Return the (X, Y) coordinate for the center point of the cell that contains the specified text.  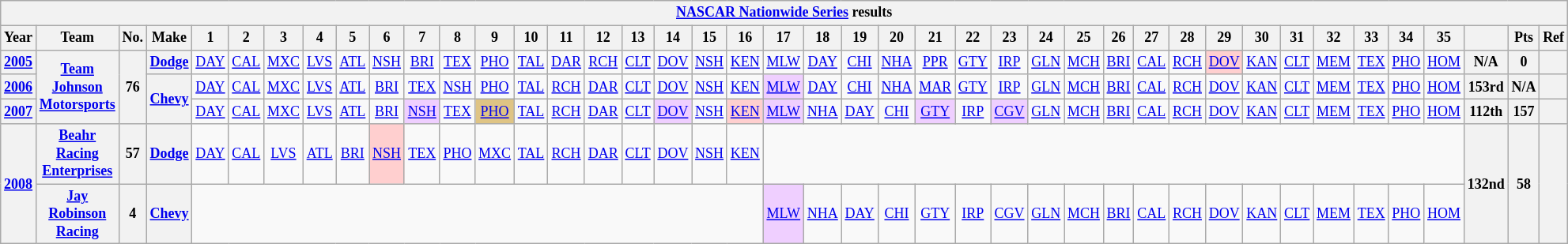
PPR (935, 62)
58 (1524, 184)
Year (19, 38)
27 (1151, 38)
0 (1524, 62)
157 (1524, 111)
15 (710, 38)
24 (1046, 38)
7 (422, 38)
21 (935, 38)
29 (1224, 38)
Ref (1554, 38)
26 (1118, 38)
1 (210, 38)
28 (1188, 38)
18 (822, 38)
132nd (1486, 184)
9 (495, 38)
153rd (1486, 87)
16 (745, 38)
2007 (19, 111)
13 (637, 38)
10 (531, 38)
22 (973, 38)
MAR (935, 87)
Team Johnson Motorsports (77, 87)
2005 (19, 62)
20 (897, 38)
Team (77, 38)
34 (1406, 38)
14 (673, 38)
NASCAR Nationwide Series results (784, 13)
Jay Robinson Racing (77, 214)
23 (1009, 38)
Beahr Racing Enterprises (77, 154)
11 (566, 38)
2006 (19, 87)
76 (133, 87)
112th (1486, 111)
6 (387, 38)
3 (284, 38)
5 (353, 38)
17 (783, 38)
2 (247, 38)
12 (603, 38)
33 (1371, 38)
Pts (1524, 38)
35 (1444, 38)
25 (1084, 38)
Make (169, 38)
31 (1297, 38)
19 (860, 38)
8 (457, 38)
2008 (19, 184)
32 (1334, 38)
No. (133, 38)
57 (133, 154)
30 (1262, 38)
